From the cell containing the given text, extract its center point as (x, y) coordinate. 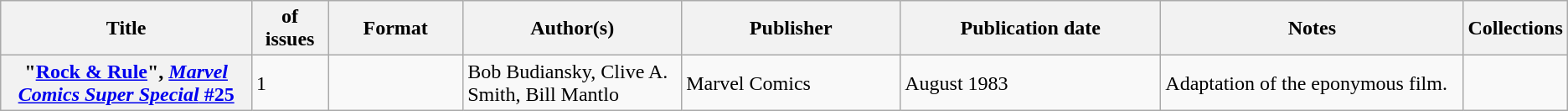
Notes (1312, 29)
Bob Budiansky, Clive A. Smith, Bill Mantlo (573, 82)
August 1983 (1030, 82)
Publication date (1030, 29)
Marvel Comics (791, 82)
Format (395, 29)
Title (126, 29)
of issues (290, 29)
1 (290, 82)
Adaptation of the eponymous film. (1312, 82)
Collections (1515, 29)
"Rock & Rule", Marvel Comics Super Special #25 (126, 82)
Author(s) (573, 29)
Publisher (791, 29)
